Identify which cell holds the provided text, then report its [x, y] central coordinate. 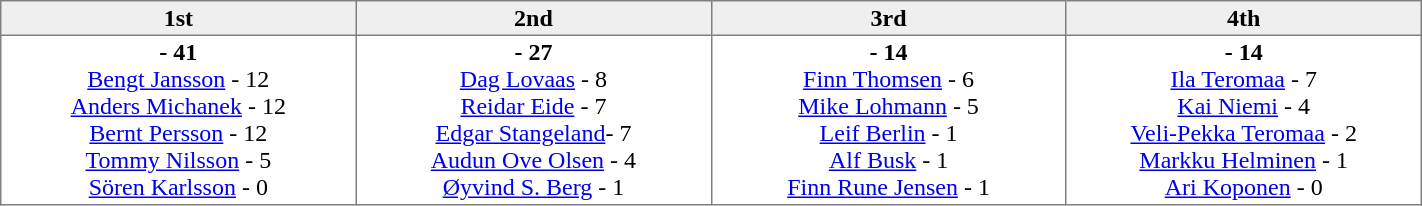
4th [1244, 18]
2nd [534, 18]
- 14Finn Thomsen - 6Mike Lohmann - 5Leif Berlin - 1Alf Busk - 1Finn Rune Jensen - 1 [888, 120]
- 27Dag Lovaas - 8Reidar Eide - 7Edgar Stangeland- 7Audun Ove Olsen - 4Øyvind S. Berg - 1 [534, 120]
- 14Ila Teromaa - 7Kai Niemi - 4Veli-Pekka Teromaa - 2Markku Helminen - 1Ari Koponen - 0 [1244, 120]
3rd [888, 18]
- 41Bengt Jansson - 12Anders Michanek - 12Bernt Persson - 12Tommy Nilsson - 5Sören Karlsson - 0 [178, 120]
1st [178, 18]
